From the cell containing the given text, extract its center point as (X, Y) coordinate. 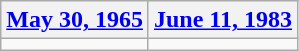
June 11, 1983 (222, 20)
May 30, 1965 (75, 20)
